Capture the cell that displays the provided text and extract its (X, Y) central coordinate. 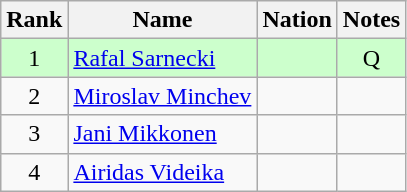
Notes (371, 20)
Rafal Sarnecki (162, 58)
Miroslav Minchev (162, 96)
Rank (34, 20)
4 (34, 172)
Nation (297, 20)
Jani Mikkonen (162, 134)
Name (162, 20)
3 (34, 134)
Q (371, 58)
Airidas Videika (162, 172)
2 (34, 96)
1 (34, 58)
